Find where the given text appears and provide that cell's center as [X, Y] coordinate. 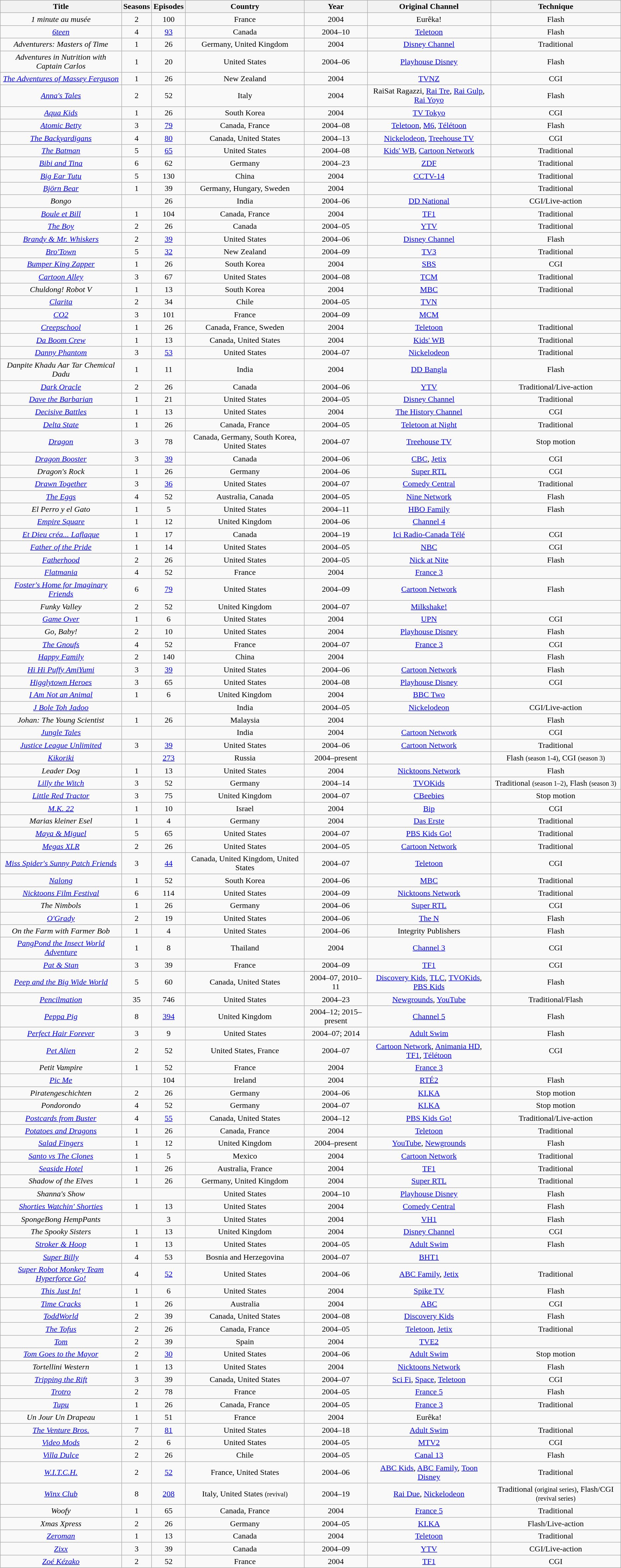
The Nimbols [61, 906]
Miss Spider's Sunny Patch Friends [61, 863]
Seasons [137, 7]
ZDF [429, 163]
Integrity Publishers [429, 931]
Lilly the Witch [61, 783]
Little Red Tractor [61, 796]
Tortellini Western [61, 1367]
Episodes [169, 7]
ABC [429, 1304]
Petit Vampire [61, 1068]
Hi Hi Puffy AmiYumi [61, 670]
Mexico [245, 1156]
Drawn Together [61, 484]
Traditional (season 1–2), Flash (season 3) [556, 783]
Peppa Pig [61, 1016]
Original Channel [429, 7]
Australia, Canada [245, 497]
Decisive Battles [61, 412]
MTV2 [429, 1442]
Dragon Booster [61, 459]
Chuldong! Robot V [61, 289]
Shadow of the Elves [61, 1181]
Björn Bear [61, 189]
Nickelodeon, Treehouse TV [429, 138]
Spike TV [429, 1291]
81 [169, 1430]
Channel 5 [429, 1016]
UPN [429, 619]
Canada, Germany, South Korea, United States [245, 442]
273 [169, 758]
Cartoon Alley [61, 277]
Potatoes and Dragons [61, 1131]
Creepschool [61, 327]
Channel 4 [429, 522]
14 [169, 547]
Ireland [245, 1080]
Pet Alien [61, 1050]
Clarita [61, 302]
Shanna's Show [61, 1194]
I Am Not an Animal [61, 695]
Australia, France [245, 1169]
The Spooky Sisters [61, 1232]
Time Cracks [61, 1304]
1 minute au musée [61, 19]
Marias kleiner Esel [61, 821]
Dragon's Rock [61, 471]
7 [137, 1430]
CO2 [61, 315]
Empire Square [61, 522]
140 [169, 657]
Newgrounds, YouTube [429, 999]
100 [169, 19]
Traditional (original series), Flash/CGI (revival series) [556, 1494]
The History Channel [429, 412]
Piratengeschichten [61, 1093]
Nicktoons Film Festival [61, 893]
SpongeBong HempPants [61, 1219]
Teletoon at Night [429, 425]
Winx Club [61, 1494]
Happy Family [61, 657]
35 [137, 999]
TVOKids [429, 783]
9 [169, 1033]
VH1 [429, 1219]
Flash (season 1-4), CGI (season 3) [556, 758]
Ici Radio-Canada Télé [429, 534]
HBO Family [429, 509]
Nick at Nite [429, 560]
ToddWorld [61, 1316]
United States, France [245, 1050]
80 [169, 138]
Dragon [61, 442]
Atomic Betty [61, 125]
The Backyardigans [61, 138]
Tom Goes to the Mayor [61, 1354]
Year [336, 7]
Game Over [61, 619]
Dave the Barbarian [61, 399]
On the Farm with Farmer Bob [61, 931]
Bongo [61, 201]
Israel [245, 809]
Dark Oracle [61, 387]
Shorties Watchin' Shorties [61, 1206]
France, United States [245, 1472]
The Venture Bros. [61, 1430]
Delta State [61, 425]
Italy [245, 95]
6teen [61, 32]
PangPond the Insect World Adventure [61, 948]
Jungle Tales [61, 733]
The Adventures of Massey Ferguson [61, 79]
Flatmania [61, 572]
11 [169, 369]
30 [169, 1354]
Flash/Live-action [556, 1524]
Adventurers: Masters of Time [61, 44]
Da Boom Crew [61, 340]
Bumper King Zapper [61, 264]
M.K. 22 [61, 809]
MCM [429, 315]
The N [429, 918]
101 [169, 315]
Spain [245, 1342]
Australia [245, 1304]
El Perro y el Gato [61, 509]
TV Tokyo [429, 113]
Danpite Khadu Aar Tar Chemical Dadu [61, 369]
2004–12 [336, 1118]
Sci Fi, Space, Teletoon [429, 1379]
51 [169, 1417]
67 [169, 277]
SBS [429, 264]
TV3 [429, 252]
Zixx [61, 1549]
Teletoon, Jetix [429, 1329]
Das Erste [429, 821]
Salad Fingers [61, 1143]
Brandy & Mr. Whiskers [61, 239]
Pic Me [61, 1080]
Nalong [61, 880]
114 [169, 893]
Megas XLR [61, 846]
2004–14 [336, 783]
Malaysia [245, 720]
Woofy [61, 1511]
Super Robot Monkey Team Hyperforce Go! [61, 1274]
Tripping the Rift [61, 1379]
20 [169, 62]
Country [245, 7]
Leader Dog [61, 770]
Fatherhood [61, 560]
W.I.T.C.H. [61, 1472]
Bibi and Tina [61, 163]
TVN [429, 302]
Boule et Bill [61, 214]
Father of the Pride [61, 547]
TVNZ [429, 79]
Thailand [245, 948]
2004–18 [336, 1430]
36 [169, 484]
746 [169, 999]
Adventures in Nutrition with Captain Carlos [61, 62]
Trotro [61, 1392]
Super Billy [61, 1257]
19 [169, 918]
Aqua Kids [61, 113]
Funky Valley [61, 606]
55 [169, 1118]
21 [169, 399]
Xmas Xpress [61, 1524]
Kikoriki [61, 758]
This Just In! [61, 1291]
The Batman [61, 151]
Discovery Kids, TLC, TVOKids, PBS Kids [429, 982]
Video Mods [61, 1442]
The Boy [61, 226]
62 [169, 163]
Pencilmation [61, 999]
Bip [429, 809]
CCTV-14 [429, 176]
44 [169, 863]
130 [169, 176]
Foster's Home for Imaginary Friends [61, 589]
Canada, France, Sweden [245, 327]
Rai Due, Nickelodeon [429, 1494]
32 [169, 252]
RTÉ2 [429, 1080]
Peep and the Big Wide World [61, 982]
DD National [429, 201]
Teletoon, M6, Télétoon [429, 125]
Canada, United Kingdom, United States [245, 863]
BHT1 [429, 1257]
ABC Kids, ABC Family, Toon Disney [429, 1472]
Nine Network [429, 497]
Kids' WB [429, 340]
CBeebies [429, 796]
BBC Two [429, 695]
J Bole Toh Jadoo [61, 707]
Stroker & Hoop [61, 1244]
208 [169, 1494]
75 [169, 796]
Justice League Unlimited [61, 745]
Tom [61, 1342]
The Gnoufs [61, 644]
Cartoon Network, Animania HD, TF1, Télétoon [429, 1050]
Zeroman [61, 1536]
Discovery Kids [429, 1316]
Big Ear Tutu [61, 176]
2004–13 [336, 138]
60 [169, 982]
Go, Baby! [61, 632]
Danny Phantom [61, 352]
Treehouse TV [429, 442]
RaiSat Ragazzi, Rai Tre, Rai Gulp, Rai Yoyo [429, 95]
Maya & Miguel [61, 834]
YouTube, Newgrounds [429, 1143]
Seaside Hotel [61, 1169]
Milkshake! [429, 606]
Santo vs The Clones [61, 1156]
Perfect Hair Forever [61, 1033]
Anna's Tales [61, 95]
TCM [429, 277]
Channel 3 [429, 948]
CBC, Jetix [429, 459]
17 [169, 534]
Pat & Stan [61, 965]
Kids' WB, Cartoon Network [429, 151]
Zoé Kézako [61, 1561]
O'Grady [61, 918]
Traditional/Flash [556, 999]
34 [169, 302]
Germany, Hungary, Sweden [245, 189]
93 [169, 32]
2004–07, 2010–11 [336, 982]
Un Jour Un Drapeau [61, 1417]
2004–07; 2014 [336, 1033]
Bosnia and Herzegovina [245, 1257]
394 [169, 1016]
Title [61, 7]
Technique [556, 7]
Johan: The Young Scientist [61, 720]
Villa Dulce [61, 1455]
Pondorondo [61, 1106]
2004–12; 2015–present [336, 1016]
Et Dieu créa... Laflaque [61, 534]
DD Bangla [429, 369]
Canal 13 [429, 1455]
The Eggs [61, 497]
ABC Family, Jetix [429, 1274]
2004–11 [336, 509]
Postcards from Buster [61, 1118]
Italy, United States (revival) [245, 1494]
Higglytown Heroes [61, 682]
TVE2 [429, 1342]
Russia [245, 758]
Bro'Town [61, 252]
The Tofus [61, 1329]
Tupu [61, 1405]
NBC [429, 547]
